Pinpoint the cell where the given text exists, returning its (X, Y) midpoint coordinate. 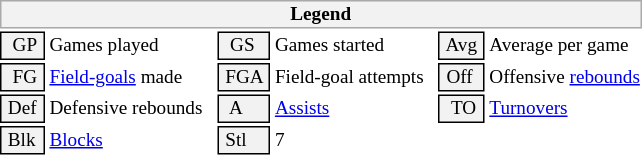
GP (22, 46)
Defensive rebounds (131, 108)
Games played (131, 46)
Stl (244, 140)
Blocks (131, 140)
Average per game (565, 46)
Field-goals made (131, 77)
Assists (354, 108)
7 (354, 140)
Legend (320, 14)
Blk (22, 140)
GS (244, 46)
Def (22, 108)
Field-goal attempts (354, 77)
Offensive rebounds (565, 77)
FG (22, 77)
Turnovers (565, 108)
TO (462, 108)
A (244, 108)
Off (462, 77)
Avg (462, 46)
FGA (244, 77)
Games started (354, 46)
